Scan for the cell matching the given text and deliver its [X, Y] coordinate at center. 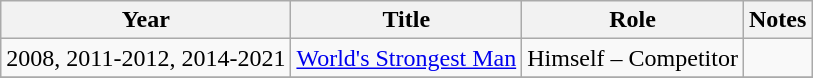
Title [406, 20]
Himself – Competitor [633, 58]
World's Strongest Man [406, 58]
2008, 2011-2012, 2014-2021 [146, 58]
Year [146, 20]
Notes [777, 20]
Role [633, 20]
